Pinpoint the cell where the given text exists, returning its [x, y] midpoint coordinate. 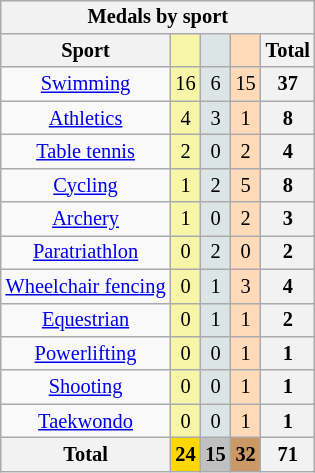
Medals by sport [158, 17]
Swimming [86, 84]
Archery [86, 219]
Equestrian [86, 320]
24 [185, 455]
Wheelchair fencing [86, 286]
32 [246, 455]
71 [288, 455]
Athletics [86, 118]
Shooting [86, 387]
Powerlifting [86, 354]
Taekwondo [86, 421]
Sport [86, 51]
Cycling [86, 185]
37 [288, 84]
6 [216, 84]
5 [246, 185]
Table tennis [86, 152]
Paratriathlon [86, 253]
16 [185, 84]
